Provide the [x, y] coordinate of the cell's center where the given text is located.  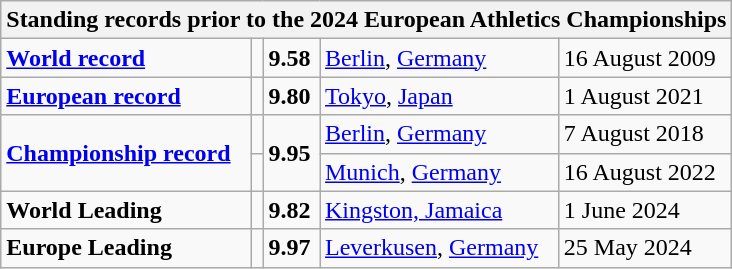
25 May 2024 [645, 248]
Tokyo, Japan [440, 96]
World record [126, 58]
Kingston, Jamaica [440, 210]
16 August 2022 [645, 172]
European record [126, 96]
Leverkusen, Germany [440, 248]
Championship record [126, 153]
9.58 [291, 58]
Europe Leading [126, 248]
9.82 [291, 210]
Munich, Germany [440, 172]
World Leading [126, 210]
9.95 [291, 153]
9.97 [291, 248]
1 June 2024 [645, 210]
1 August 2021 [645, 96]
Standing records prior to the 2024 European Athletics Championships [366, 20]
9.80 [291, 96]
16 August 2009 [645, 58]
7 August 2018 [645, 134]
